Scan for the cell matching the given text and deliver its (x, y) coordinate at center. 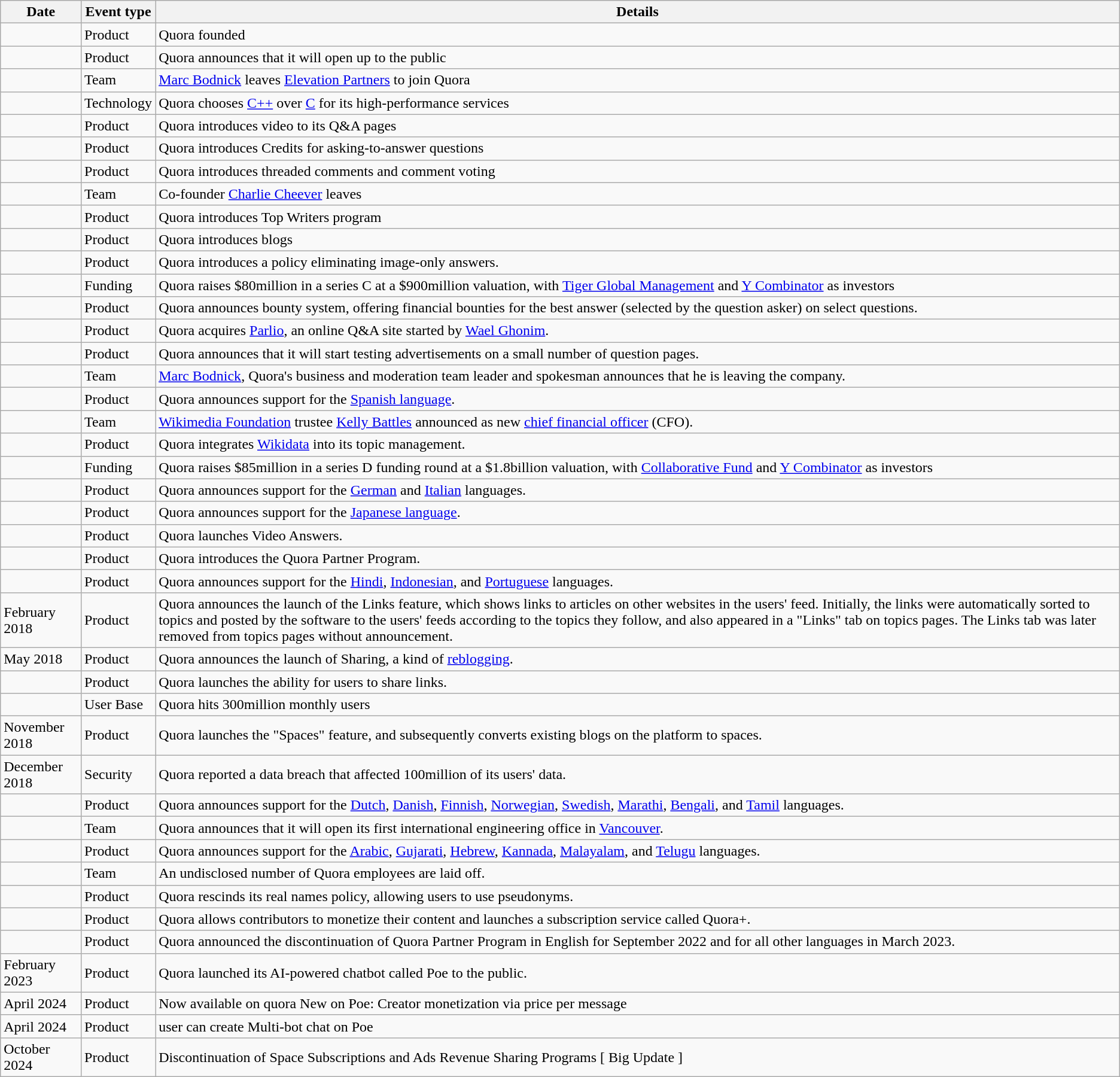
Quora announced the discontinuation of Quora Partner Program in English for September 2022 and for all other languages in March 2023. (638, 942)
Quora reported a data breach that affected 100million of its users' data. (638, 774)
Quora raises $80million in a series C at a $900million valuation, with Tiger Global Management and Y Combinator as investors (638, 285)
Quora introduces Credits for asking-to-answer questions (638, 148)
February 2023 (41, 973)
Quora announces the launch of Sharing, a kind of reblogging. (638, 659)
An undisclosed number of Quora employees are laid off. (638, 874)
Quora introduces blogs (638, 239)
Quora introduces the Quora Partner Program. (638, 558)
Quora introduces threaded comments and comment voting (638, 171)
Quora announces support for the Japanese language. (638, 513)
November 2018 (41, 736)
Quora hits 300million monthly users (638, 705)
Quora launches the ability for users to share links. (638, 682)
Technology (118, 103)
Quora announces support for the German and Italian languages. (638, 490)
Quora integrates Wikidata into its topic management. (638, 445)
Quora launches Video Answers. (638, 536)
Marc Bodnick leaves Elevation Partners to join Quora (638, 80)
Wikimedia Foundation trustee Kelly Battles announced as new chief financial officer (CFO). (638, 422)
user can create Multi-bot chat on Poe (638, 1026)
Date (41, 12)
Event type (118, 12)
Quora founded (638, 35)
Quora acquires Parlio, an online Q&A site started by Wael Ghonim. (638, 331)
Quora allows contributors to monetize their content and launches a subscription service called Quora+. (638, 919)
Now available on quora New on Poe: Creator monetization via price per message (638, 1003)
Quora introduces a policy eliminating image-only answers. (638, 262)
Co-founder Charlie Cheever leaves (638, 194)
Quora introduces video to its Q&A pages (638, 126)
Quora announces that it will open its first international engineering office in Vancouver. (638, 828)
October 2024 (41, 1057)
Quora announces support for the Spanish language. (638, 399)
Quora introduces Top Writers program (638, 217)
May 2018 (41, 659)
Quora announces support for the Dutch, Danish, Finnish, Norwegian, Swedish, Marathi, Bengali, and Tamil languages. (638, 805)
Quora announces that it will open up to the public (638, 57)
Discontinuation of Space Subscriptions and Ads Revenue Sharing Programs [ Big Update ] (638, 1057)
Quora launched its AI-powered chatbot called Poe to the public. (638, 973)
Quora launches the "Spaces" feature, and subsequently converts existing blogs on the platform to spaces. (638, 736)
Security (118, 774)
Quora announces support for the Arabic, Gujarati, Hebrew, Kannada, Malayalam, and Telugu languages. (638, 851)
Quora rescinds its real names policy, allowing users to use pseudonyms. (638, 896)
Quora raises $85million in a series D funding round at a $1.8billion valuation, with Collaborative Fund and Y Combinator as investors (638, 467)
Quora announces that it will start testing advertisements on a small number of question pages. (638, 354)
February 2018 (41, 620)
Quora announces bounty system, offering financial bounties for the best answer (selected by the question asker) on select questions. (638, 308)
Quora chooses C++ over C for its high-performance services (638, 103)
User Base (118, 705)
December 2018 (41, 774)
Marc Bodnick, Quora's business and moderation team leader and spokesman announces that he is leaving the company. (638, 376)
Quora announces support for the Hindi, Indonesian, and Portuguese languages. (638, 581)
Details (638, 12)
